Detect which cell encompasses the target text, then output its [x, y] center coordinate. 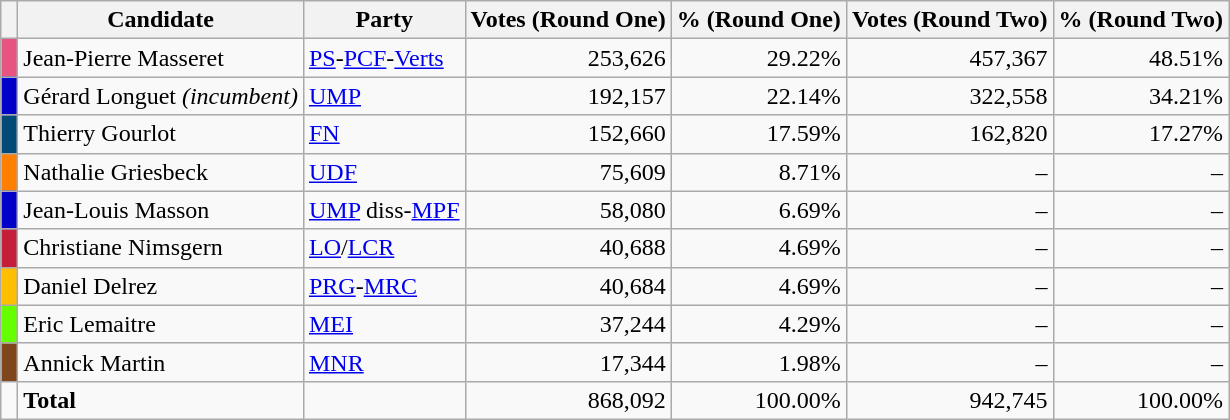
48.51% [1141, 58]
253,626 [568, 58]
Daniel Delrez [161, 286]
Annick Martin [161, 362]
UMP diss-MPF [384, 210]
17,344 [568, 362]
UMP [384, 96]
22.14% [758, 96]
MEI [384, 324]
Thierry Gourlot [161, 134]
868,092 [568, 400]
6.69% [758, 210]
58,080 [568, 210]
162,820 [950, 134]
4.29% [758, 324]
Eric Lemaitre [161, 324]
40,688 [568, 248]
192,157 [568, 96]
Total [161, 400]
PS-PCF-Verts [384, 58]
FN [384, 134]
% (Round Two) [1141, 20]
UDF [384, 172]
MNR [384, 362]
% (Round One) [758, 20]
457,367 [950, 58]
34.21% [1141, 96]
Candidate [161, 20]
LO/LCR [384, 248]
152,660 [568, 134]
1.98% [758, 362]
Nathalie Griesbeck [161, 172]
Party [384, 20]
Votes (Round One) [568, 20]
Christiane Nimsgern [161, 248]
322,558 [950, 96]
Jean-Louis Masson [161, 210]
Jean-Pierre Masseret [161, 58]
PRG-MRC [384, 286]
8.71% [758, 172]
75,609 [568, 172]
40,684 [568, 286]
Gérard Longuet (incumbent) [161, 96]
37,244 [568, 324]
29.22% [758, 58]
Votes (Round Two) [950, 20]
17.27% [1141, 134]
942,745 [950, 400]
17.59% [758, 134]
